Find where the given text appears and provide that cell's center as (X, Y) coordinate. 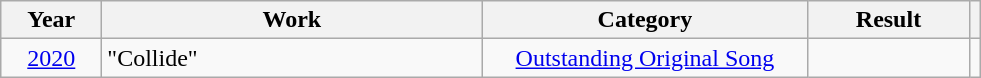
2020 (52, 58)
Year (52, 20)
Result (888, 20)
"Collide" (292, 58)
Work (292, 20)
Outstanding Original Song (645, 58)
Category (645, 20)
